Determine the (X, Y) coordinate at the center of the cell enclosing the given text.  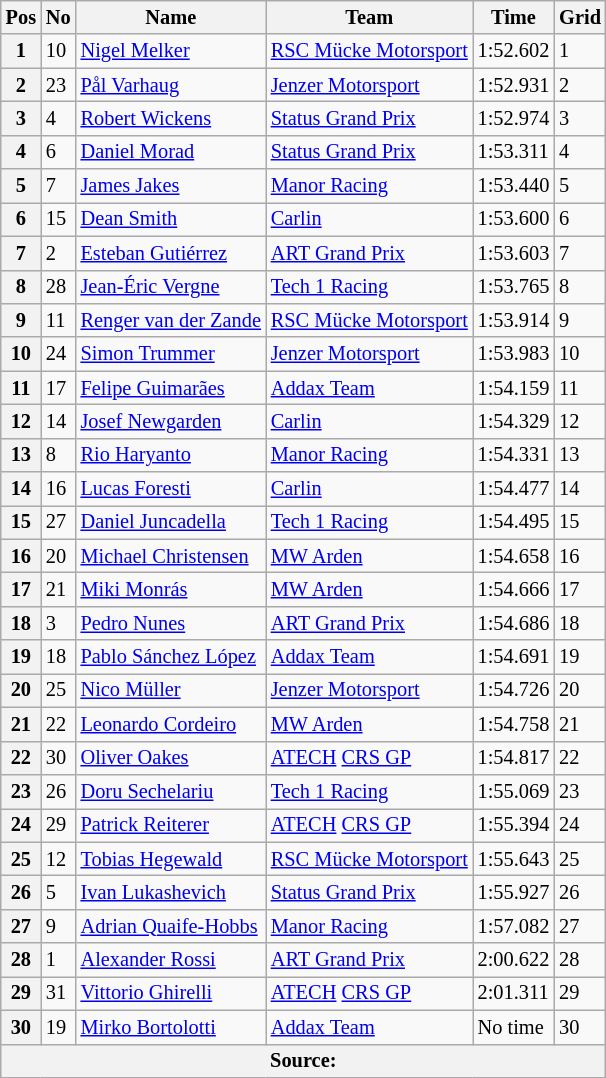
1:52.931 (514, 85)
1:54.666 (514, 589)
Nico Müller (171, 690)
1:53.603 (514, 253)
Patrick Reiterer (171, 825)
Miki Monrás (171, 589)
1:55.927 (514, 892)
1:53.311 (514, 152)
1:52.602 (514, 51)
1:55.069 (514, 791)
Daniel Morad (171, 152)
Alexander Rossi (171, 960)
1:54.331 (514, 455)
2:01.311 (514, 993)
1:52.974 (514, 118)
No (58, 17)
Felipe Guimarães (171, 388)
Michael Christensen (171, 556)
1:54.758 (514, 724)
Ivan Lukashevich (171, 892)
No time (514, 1027)
31 (58, 993)
Tobias Hegewald (171, 859)
Source: (304, 1061)
1:54.477 (514, 489)
Doru Sechelariu (171, 791)
Mirko Bortolotti (171, 1027)
1:54.159 (514, 388)
1:54.817 (514, 758)
Jean-Éric Vergne (171, 287)
Time (514, 17)
Nigel Melker (171, 51)
Oliver Oakes (171, 758)
1:55.643 (514, 859)
1:54.686 (514, 623)
Pål Varhaug (171, 85)
Rio Haryanto (171, 455)
Dean Smith (171, 219)
1:53.983 (514, 354)
Daniel Juncadella (171, 522)
Pedro Nunes (171, 623)
Pos (21, 17)
Lucas Foresti (171, 489)
1:54.726 (514, 690)
1:54.658 (514, 556)
Esteban Gutiérrez (171, 253)
Grid (580, 17)
1:54.495 (514, 522)
Renger van der Zande (171, 320)
1:53.600 (514, 219)
Simon Trummer (171, 354)
1:55.394 (514, 825)
Pablo Sánchez López (171, 657)
2:00.622 (514, 960)
Leonardo Cordeiro (171, 724)
1:53.765 (514, 287)
Adrian Quaife-Hobbs (171, 926)
1:53.440 (514, 186)
Name (171, 17)
Josef Newgarden (171, 421)
Robert Wickens (171, 118)
Vittorio Ghirelli (171, 993)
1:54.691 (514, 657)
1:57.082 (514, 926)
Team (370, 17)
1:53.914 (514, 320)
James Jakes (171, 186)
1:54.329 (514, 421)
